Provide the (X, Y) coordinate of the cell's center where the given text is located.  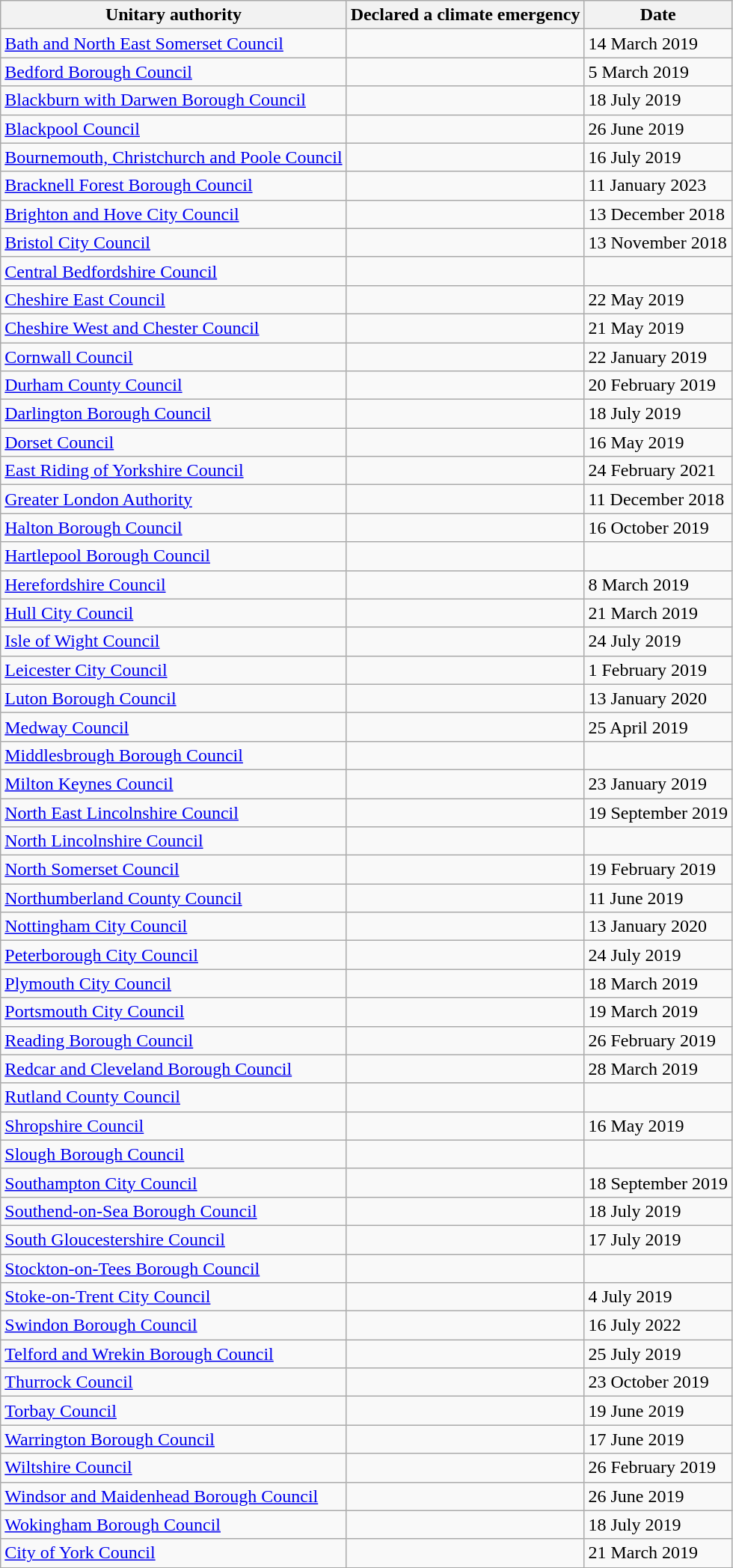
8 March 2019 (658, 585)
Hull City Council (174, 613)
Bracknell Forest Borough Council (174, 186)
North Lincolnshire Council (174, 841)
Cornwall Council (174, 357)
Wiltshire Council (174, 1468)
28 March 2019 (658, 1069)
Reading Borough Council (174, 1040)
Halton Borough Council (174, 528)
11 June 2019 (658, 898)
Stockton-on-Tees Borough Council (174, 1269)
16 July 2022 (658, 1326)
Torbay Council (174, 1411)
17 June 2019 (658, 1439)
Cheshire East Council (174, 299)
24 February 2021 (658, 471)
19 June 2019 (658, 1411)
16 October 2019 (658, 528)
20 February 2019 (658, 385)
Thurrock Council (174, 1382)
Southend-on-Sea Borough Council (174, 1211)
Dorset Council (174, 442)
13 November 2018 (658, 242)
23 January 2019 (658, 784)
19 September 2019 (658, 812)
5 March 2019 (658, 72)
Central Bedfordshire Council (174, 271)
22 May 2019 (658, 299)
Leicester City Council (174, 670)
Rutland County Council (174, 1097)
23 October 2019 (658, 1382)
Durham County Council (174, 385)
22 January 2019 (658, 357)
Declared a climate emergency (465, 15)
Greater London Authority (174, 499)
25 July 2019 (658, 1354)
16 July 2019 (658, 157)
19 March 2019 (658, 1012)
Blackpool Council (174, 129)
Peterborough City Council (174, 955)
19 February 2019 (658, 870)
Warrington Borough Council (174, 1439)
Northumberland County Council (174, 898)
25 April 2019 (658, 727)
Hartlepool Borough Council (174, 556)
Date (658, 15)
Brighton and Hove City Council (174, 214)
18 March 2019 (658, 983)
City of York Council (174, 1553)
Blackburn with Darwen Borough Council (174, 100)
17 July 2019 (658, 1239)
North East Lincolnshire Council (174, 812)
Stoke-on-Trent City Council (174, 1297)
Telford and Wrekin Borough Council (174, 1354)
Luton Borough Council (174, 698)
1 February 2019 (658, 670)
Windsor and Maidenhead Borough Council (174, 1496)
Herefordshire Council (174, 585)
Shropshire Council (174, 1126)
Slough Borough Council (174, 1154)
Wokingham Borough Council (174, 1525)
11 December 2018 (658, 499)
South Gloucestershire Council (174, 1239)
Bath and North East Somerset Council (174, 43)
Redcar and Cleveland Borough Council (174, 1069)
Unitary authority (174, 15)
Plymouth City Council (174, 983)
14 March 2019 (658, 43)
Cheshire West and Chester Council (174, 328)
18 September 2019 (658, 1183)
Nottingham City Council (174, 927)
21 May 2019 (658, 328)
13 December 2018 (658, 214)
Medway Council (174, 727)
Isle of Wight Council (174, 641)
Swindon Borough Council (174, 1326)
Middlesbrough Borough Council (174, 755)
Bedford Borough Council (174, 72)
4 July 2019 (658, 1297)
East Riding of Yorkshire Council (174, 471)
Southampton City Council (174, 1183)
Bournemouth, Christchurch and Poole Council (174, 157)
11 January 2023 (658, 186)
Portsmouth City Council (174, 1012)
Bristol City Council (174, 242)
Darlington Borough Council (174, 414)
Milton Keynes Council (174, 784)
North Somerset Council (174, 870)
